Detect which cell encompasses the target text, then output its (X, Y) center coordinate. 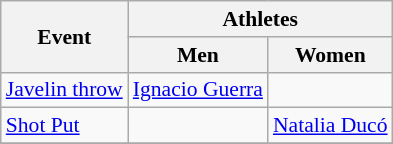
Athletes (260, 19)
Event (64, 36)
Women (330, 55)
Javelin throw (64, 90)
Ignacio Guerra (198, 90)
Men (198, 55)
Natalia Ducó (330, 126)
Shot Put (64, 126)
